Capture the cell that displays the provided text and extract its [X, Y] central coordinate. 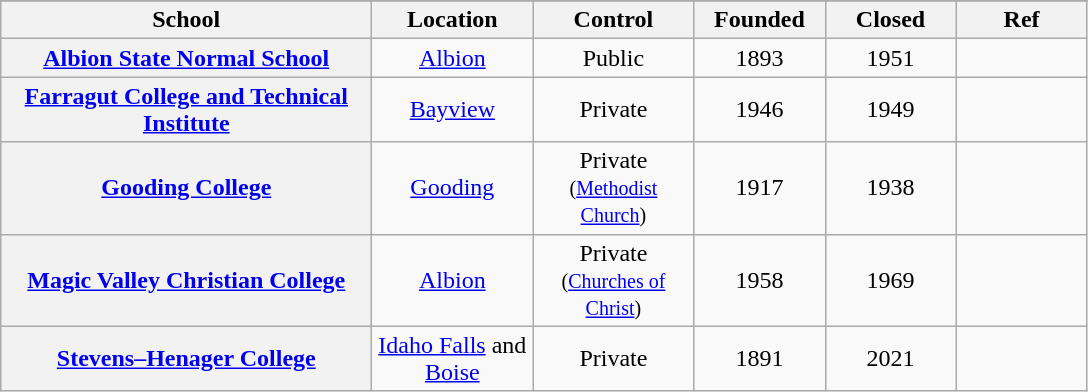
Magic Valley Christian College [186, 280]
Idaho Falls and Boise [452, 358]
1969 [890, 280]
Location [452, 20]
1893 [760, 58]
1946 [760, 110]
Stevens–Henager College [186, 358]
School [186, 20]
Gooding College [186, 188]
1958 [760, 280]
Bayview [452, 110]
Public [614, 58]
Gooding [452, 188]
1917 [760, 188]
1891 [760, 358]
1938 [890, 188]
1949 [890, 110]
Ref [1022, 20]
Private(Methodist Church) [614, 188]
Farragut College and Technical Institute [186, 110]
Control [614, 20]
1951 [890, 58]
Founded [760, 20]
Private(Churches of Christ) [614, 280]
2021 [890, 358]
Albion State Normal School [186, 58]
Closed [890, 20]
